Output the [x, y] coordinate of the center of the cell containing the given text.  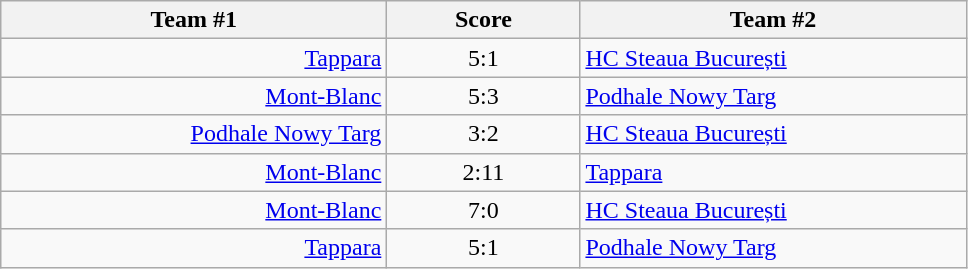
Team #2 [773, 20]
Team #1 [194, 20]
5:3 [484, 96]
7:0 [484, 210]
3:2 [484, 134]
2:11 [484, 172]
Score [484, 20]
